For the text-containing cell, return its midpoint in [x, y] coordinate format. 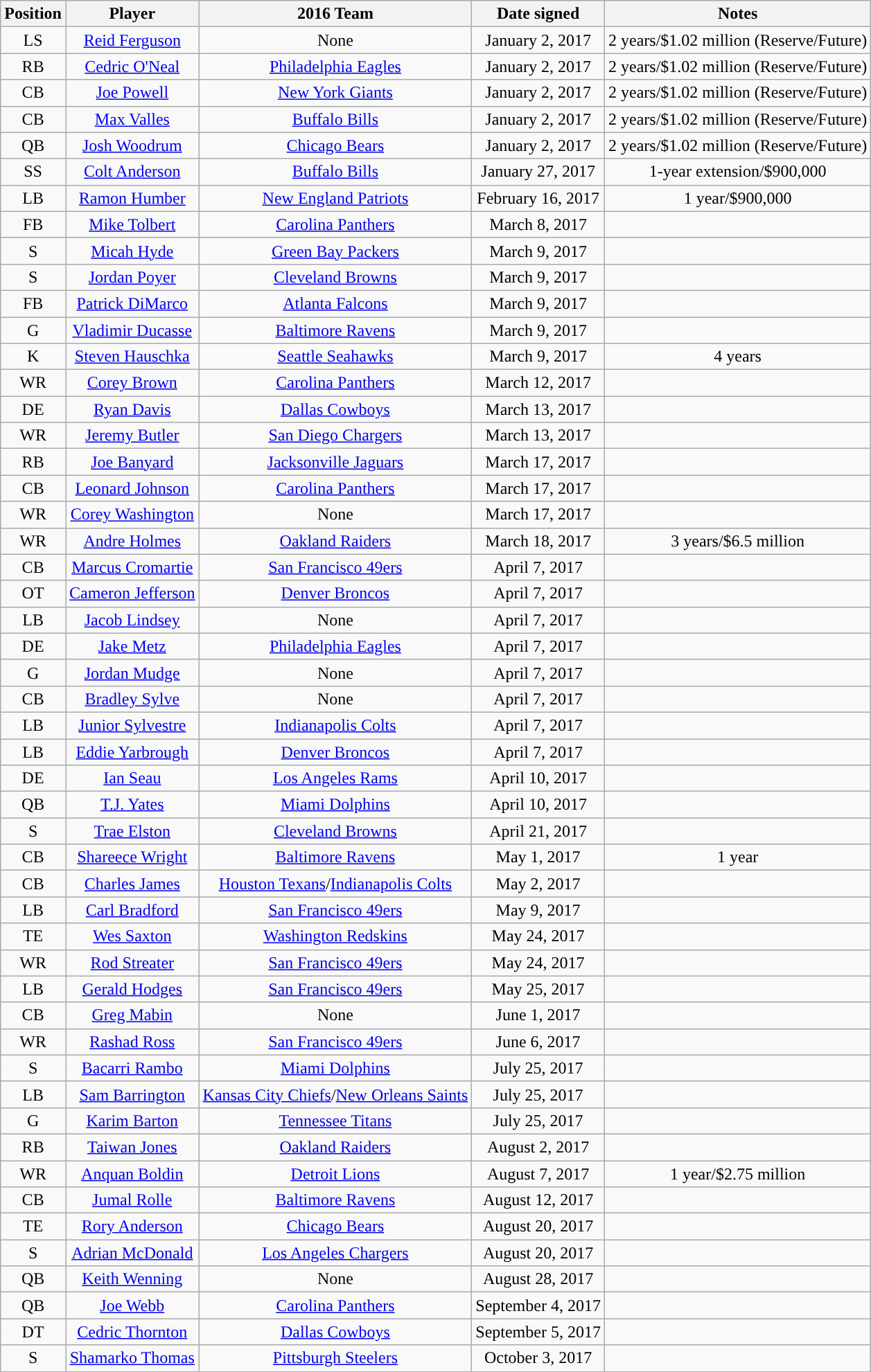
Player [132, 14]
Rod Streater [132, 963]
Colt Anderson [132, 172]
Washington Redskins [335, 936]
San Diego Chargers [335, 436]
March 18, 2017 [538, 541]
Corey Brown [132, 383]
March 12, 2017 [538, 383]
Anquan Boldin [132, 1174]
Jumal Rolle [132, 1200]
March 8, 2017 [538, 224]
Adrian McDonald [132, 1253]
1-year extension/$900,000 [737, 172]
Jake Metz [132, 646]
2016 Team [335, 14]
Taiwan Jones [132, 1147]
LS [33, 40]
Cameron Jefferson [132, 594]
Trae Elston [132, 831]
Date signed [538, 14]
May 2, 2017 [538, 884]
Joe Banyard [132, 462]
Ramon Humber [132, 198]
DT [33, 1332]
Patrick DiMarco [132, 303]
Green Bay Packers [335, 251]
Position [33, 14]
August 2, 2017 [538, 1147]
June 1, 2017 [538, 1015]
1 year/$2.75 million [737, 1174]
Kansas City Chiefs/New Orleans Saints [335, 1094]
August 7, 2017 [538, 1174]
Rory Anderson [132, 1227]
October 3, 2017 [538, 1358]
April 21, 2017 [538, 831]
1 year/$900,000 [737, 198]
Atlanta Falcons [335, 303]
Carl Bradford [132, 910]
Jordan Poyer [132, 277]
Corey Washington [132, 515]
New England Patriots [335, 198]
Joe Powell [132, 93]
Max Valles [132, 119]
Josh Woodrum [132, 145]
Jacob Lindsey [132, 620]
Bradley Sylve [132, 699]
May 25, 2017 [538, 989]
May 9, 2017 [538, 910]
September 5, 2017 [538, 1332]
Micah Hyde [132, 251]
Karim Barton [132, 1121]
Greg Mabin [132, 1015]
4 years [737, 357]
Jacksonville Jaguars [335, 462]
May 1, 2017 [538, 857]
Notes [737, 14]
Gerald Hodges [132, 989]
Ryan Davis [132, 409]
Jordan Mudge [132, 672]
Leonard Johnson [132, 488]
Pittsburgh Steelers [335, 1358]
September 4, 2017 [538, 1306]
Reid Ferguson [132, 40]
3 years/$6.5 million [737, 541]
Mike Tolbert [132, 224]
Joe Webb [132, 1306]
Cedric O'Neal [132, 66]
Los Angeles Chargers [335, 1253]
Marcus Cromartie [132, 567]
Jeremy Butler [132, 436]
Indianapolis Colts [335, 725]
Detroit Lions [335, 1174]
OT [33, 594]
New York Giants [335, 93]
Rashad Ross [132, 1042]
August 28, 2017 [538, 1279]
Junior Sylvestre [132, 725]
June 6, 2017 [538, 1042]
Ian Seau [132, 778]
Los Angeles Rams [335, 778]
Shamarko Thomas [132, 1358]
Andre Holmes [132, 541]
January 27, 2017 [538, 172]
Wes Saxton [132, 936]
Seattle Seahawks [335, 357]
1 year [737, 857]
Houston Texans/Indianapolis Colts [335, 884]
Cedric Thornton [132, 1332]
Tennessee Titans [335, 1121]
Vladimir Ducasse [132, 330]
T.J. Yates [132, 805]
Sam Barrington [132, 1094]
February 16, 2017 [538, 198]
Charles James [132, 884]
Eddie Yarbrough [132, 751]
August 12, 2017 [538, 1200]
Keith Wenning [132, 1279]
Bacarri Rambo [132, 1068]
Shareece Wright [132, 857]
K [33, 357]
SS [33, 172]
Steven Hauschka [132, 357]
